Capture the cell that displays the provided text and extract its [X, Y] central coordinate. 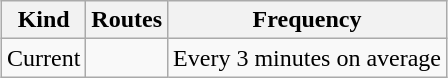
Kind [43, 20]
Current [43, 58]
Every 3 minutes on average [308, 58]
Routes [127, 20]
Frequency [308, 20]
